Output the (x, y) coordinate of the center of the cell containing the given text.  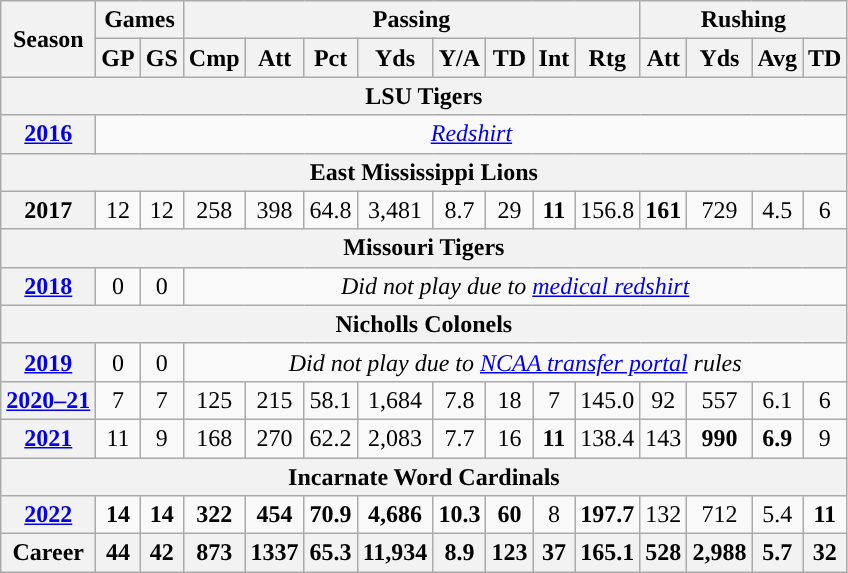
156.8 (608, 210)
60 (510, 515)
10.3 (460, 515)
18 (510, 400)
1337 (274, 553)
6.1 (778, 400)
44 (118, 553)
70.9 (330, 515)
Y/A (460, 58)
258 (214, 210)
East Mississippi Lions (424, 172)
132 (664, 515)
Season (48, 39)
454 (274, 515)
32 (825, 553)
2021 (48, 438)
GP (118, 58)
2017 (48, 210)
2019 (48, 362)
Pct (330, 58)
712 (720, 515)
168 (214, 438)
Nicholls Colonels (424, 324)
138.4 (608, 438)
Int (554, 58)
7.7 (460, 438)
270 (274, 438)
Passing (412, 20)
29 (510, 210)
Rushing (744, 20)
Redshirt (472, 134)
Missouri Tigers (424, 248)
GS (162, 58)
62.2 (330, 438)
Games (140, 20)
16 (510, 438)
Rtg (608, 58)
197.7 (608, 515)
Did not play due to NCAA transfer portal rules (515, 362)
6.9 (778, 438)
7.8 (460, 400)
58.1 (330, 400)
165.1 (608, 553)
2,988 (720, 553)
557 (720, 400)
5.7 (778, 553)
4.5 (778, 210)
2022 (48, 515)
528 (664, 553)
990 (720, 438)
42 (162, 553)
398 (274, 210)
92 (664, 400)
4,686 (395, 515)
Avg (778, 58)
123 (510, 553)
Career (48, 553)
145.0 (608, 400)
8 (554, 515)
2018 (48, 286)
143 (664, 438)
Cmp (214, 58)
125 (214, 400)
65.3 (330, 553)
2020–21 (48, 400)
5.4 (778, 515)
161 (664, 210)
873 (214, 553)
215 (274, 400)
64.8 (330, 210)
2,083 (395, 438)
8.7 (460, 210)
LSU Tigers (424, 96)
729 (720, 210)
37 (554, 553)
2016 (48, 134)
322 (214, 515)
Incarnate Word Cardinals (424, 477)
Did not play due to medical redshirt (515, 286)
8.9 (460, 553)
11,934 (395, 553)
1,684 (395, 400)
3,481 (395, 210)
